Provide the (X, Y) coordinate of the cell's center where the given text is located.  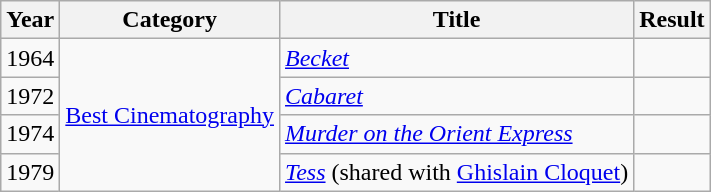
Becket (457, 58)
1964 (30, 58)
Year (30, 20)
1972 (30, 96)
1979 (30, 172)
Title (457, 20)
Cabaret (457, 96)
Best Cinematography (170, 115)
Murder on the Orient Express (457, 134)
1974 (30, 134)
Category (170, 20)
Tess (shared with Ghislain Cloquet) (457, 172)
Result (672, 20)
